Pinpoint the cell where the given text exists, returning its (X, Y) midpoint coordinate. 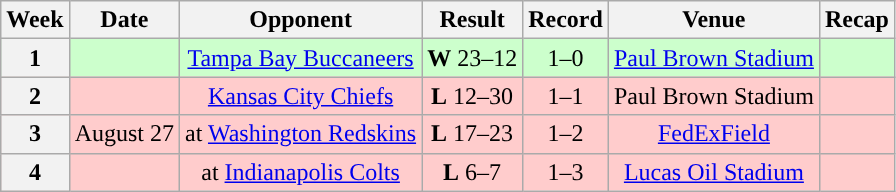
2 (35, 96)
1–3 (566, 172)
FedExField (714, 134)
Date (124, 20)
L 6–7 (472, 172)
Kansas City Chiefs (301, 96)
Opponent (301, 20)
W 23–12 (472, 58)
1–0 (566, 58)
1 (35, 58)
Week (35, 20)
3 (35, 134)
Record (566, 20)
Lucas Oil Stadium (714, 172)
Tampa Bay Buccaneers (301, 58)
at Indianapolis Colts (301, 172)
August 27 (124, 134)
at Washington Redskins (301, 134)
1–2 (566, 134)
Recap (856, 20)
Result (472, 20)
1–1 (566, 96)
4 (35, 172)
L 17–23 (472, 134)
Venue (714, 20)
L 12–30 (472, 96)
